Provide the [x, y] coordinate of the cell's center where the given text is located.  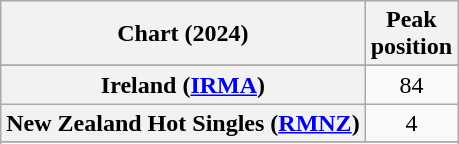
Chart (2024) [183, 34]
84 [411, 85]
Peakposition [411, 34]
Ireland (IRMA) [183, 85]
4 [411, 123]
New Zealand Hot Singles (RMNZ) [183, 123]
